Scan for the cell matching the given text and deliver its (X, Y) coordinate at center. 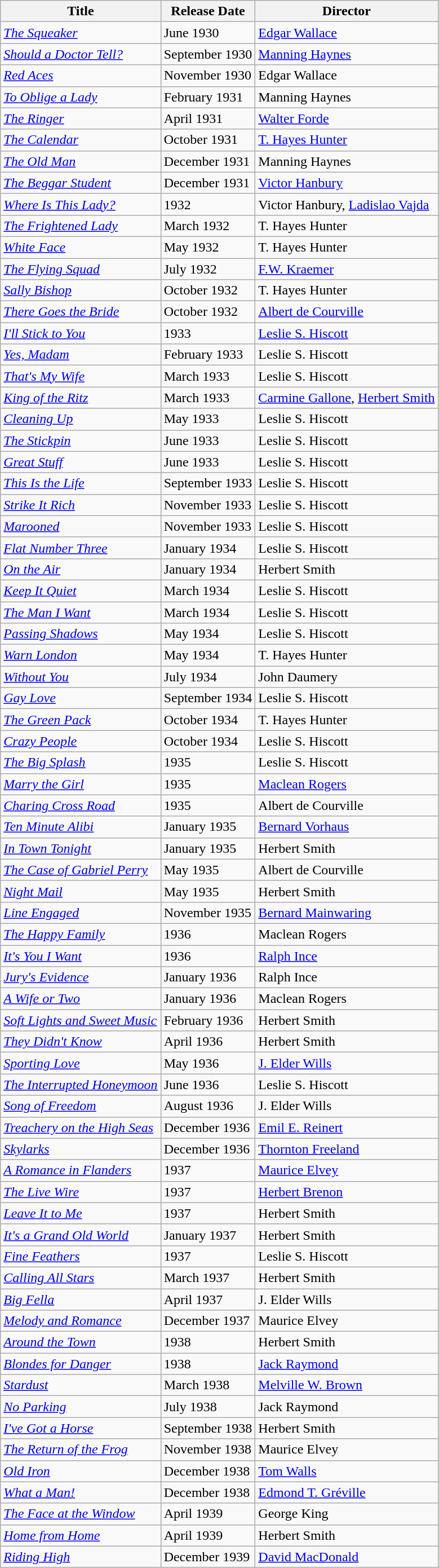
Passing Shadows (81, 634)
The Stickpin (81, 441)
Victor Hanbury (347, 183)
Thornton Freeland (347, 1149)
I'll Stick to You (81, 333)
August 1936 (208, 1106)
Red Aces (81, 76)
F.W. Kraemer (347, 269)
Title (81, 11)
November 1930 (208, 76)
Melody and Romance (81, 1321)
A Wife or Two (81, 999)
It's a Grand Old World (81, 1235)
Marry the Girl (81, 784)
Stardust (81, 1385)
Fine Feathers (81, 1256)
Tom Walls (347, 1471)
Cleaning Up (81, 419)
The Case of Gabriel Perry (81, 870)
April 1936 (208, 1042)
Around the Town (81, 1342)
September 1938 (208, 1428)
There Goes the Bride (81, 312)
February 1933 (208, 355)
February 1931 (208, 97)
Melville W. Brown (347, 1385)
July 1932 (208, 269)
The Face at the Window (81, 1514)
The Squeaker (81, 33)
July 1938 (208, 1407)
The Beggar Student (81, 183)
David MacDonald (347, 1557)
Bernard Mainwaring (347, 913)
White Face (81, 247)
January 1937 (208, 1235)
The Calendar (81, 140)
The Flying Squad (81, 269)
May 1932 (208, 247)
Emil E. Reinert (347, 1127)
The Ringer (81, 118)
July 1934 (208, 677)
The Live Wire (81, 1192)
That's My Wife (81, 376)
Leave It to Me (81, 1213)
Ten Minute Alibi (81, 827)
The Old Man (81, 161)
Song of Freedom (81, 1106)
This Is the Life (81, 483)
Release Date (208, 11)
What a Man! (81, 1492)
October 1931 (208, 140)
The Happy Family (81, 934)
Night Mail (81, 891)
April 1937 (208, 1299)
The Green Pack (81, 720)
Herbert Brenon (347, 1192)
May 1936 (208, 1063)
Warn London (81, 655)
September 1930 (208, 54)
Home from Home (81, 1535)
Victor Hanbury, Ladislao Vajda (347, 204)
Should a Doctor Tell? (81, 54)
The Interrupted Honeymoon (81, 1085)
King of the Ritz (81, 398)
Strike It Rich (81, 505)
John Daumery (347, 677)
April 1931 (208, 118)
1932 (208, 204)
Line Engaged (81, 913)
February 1936 (208, 1020)
Edmond T. Gréville (347, 1492)
November 1938 (208, 1450)
Flat Number Three (81, 548)
Riding High (81, 1557)
Charing Cross Road (81, 805)
Old Iron (81, 1471)
Crazy People (81, 741)
On the Air (81, 569)
No Parking (81, 1407)
March 1938 (208, 1385)
Soft Lights and Sweet Music (81, 1020)
Sally Bishop (81, 290)
They Didn't Know (81, 1042)
Jury's Evidence (81, 977)
The Big Splash (81, 763)
March 1937 (208, 1278)
Director (347, 11)
December 1939 (208, 1557)
Where Is This Lady? (81, 204)
I've Got a Horse (81, 1428)
The Return of the Frog (81, 1450)
Without You (81, 677)
Yes, Madam (81, 355)
Gay Love (81, 698)
The Frightened Lady (81, 226)
Bernard Vorhaus (347, 827)
Skylarks (81, 1149)
George King (347, 1514)
Calling All Stars (81, 1278)
1933 (208, 333)
In Town Tonight (81, 848)
June 1930 (208, 33)
Carmine Gallone, Herbert Smith (347, 398)
June 1936 (208, 1085)
A Romance in Flanders (81, 1170)
September 1934 (208, 698)
May 1933 (208, 419)
Treachery on the High Seas (81, 1127)
It's You I Want (81, 956)
Blondes for Danger (81, 1364)
Big Fella (81, 1299)
Sporting Love (81, 1063)
September 1933 (208, 483)
December 1937 (208, 1321)
Great Stuff (81, 462)
To Oblige a Lady (81, 97)
The Man I Want (81, 612)
November 1935 (208, 913)
Keep It Quiet (81, 591)
Walter Forde (347, 118)
March 1932 (208, 226)
Marooned (81, 526)
